Identify which cell holds the provided text, then report its [X, Y] central coordinate. 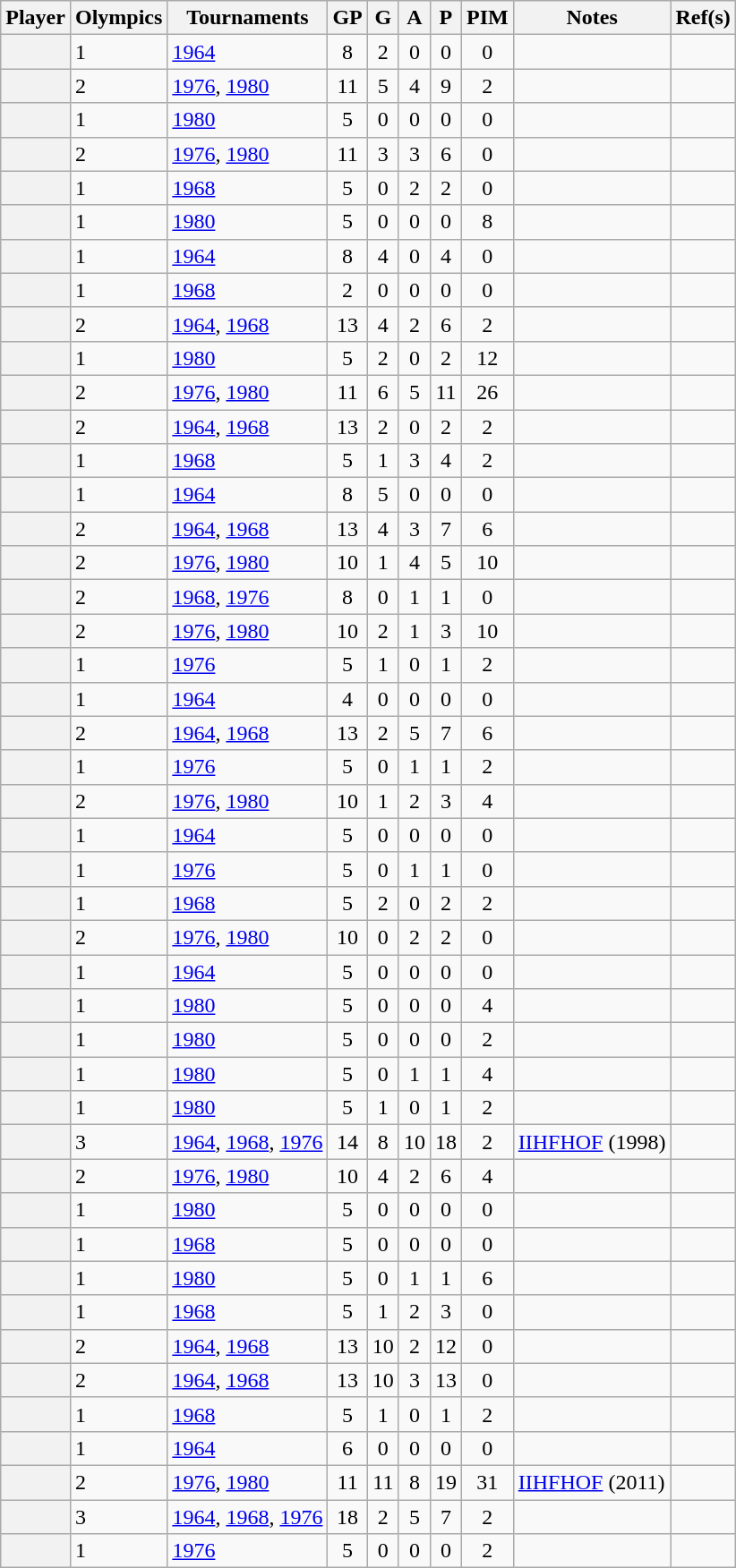
P [446, 18]
GP [347, 18]
Notes [592, 18]
G [383, 18]
IIHFHOF (2011) [592, 1482]
Player [36, 18]
31 [487, 1482]
PIM [487, 18]
19 [446, 1482]
26 [487, 392]
14 [347, 1142]
Olympics [118, 18]
9 [446, 86]
Tournaments [247, 18]
A [414, 18]
Ref(s) [703, 18]
1968, 1976 [247, 597]
IIHFHOF (1998) [592, 1142]
